Return the [x, y] coordinate for the center point of the cell that contains the specified text.  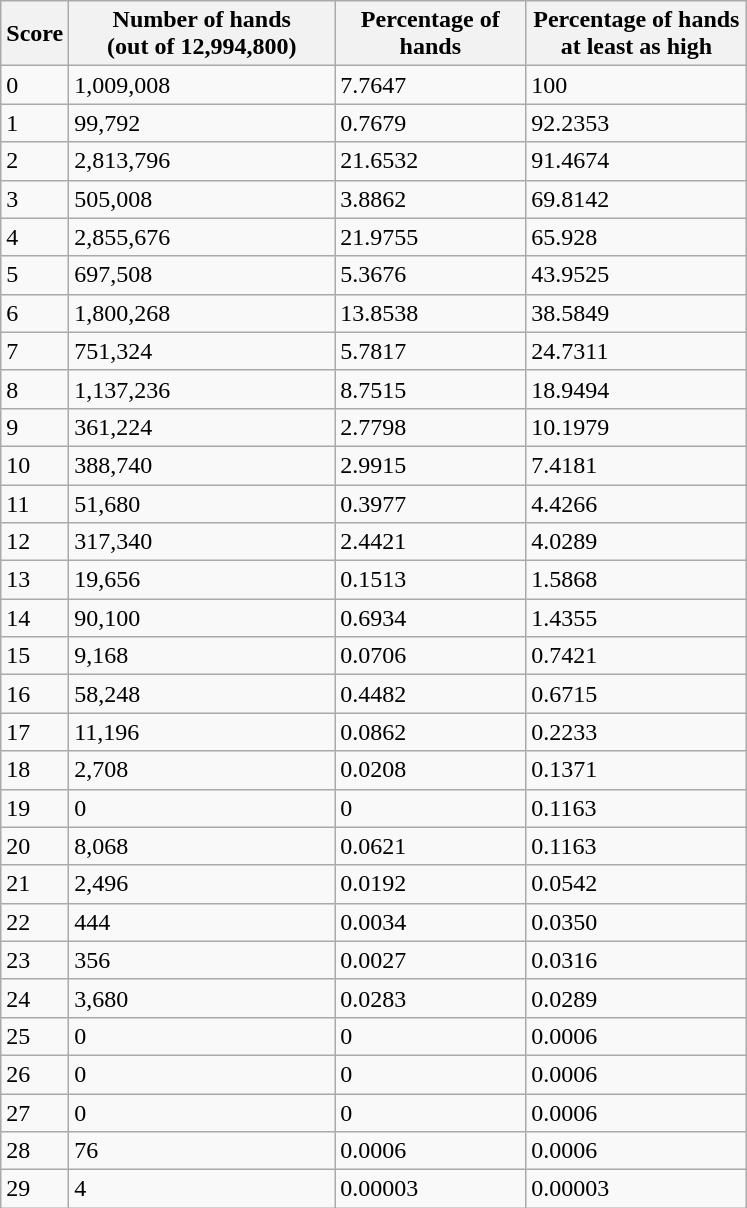
7.7647 [430, 85]
58,248 [202, 694]
Number of hands(out of 12,994,800) [202, 34]
3,680 [202, 998]
0.0027 [430, 960]
16 [35, 694]
0.0192 [430, 884]
26 [35, 1074]
19 [35, 808]
24.7311 [636, 351]
1,137,236 [202, 389]
Score [35, 34]
5.7817 [430, 351]
8.7515 [430, 389]
4.4266 [636, 503]
25 [35, 1036]
90,100 [202, 618]
0.6715 [636, 694]
0.0289 [636, 998]
1.5868 [636, 580]
0.0208 [430, 770]
14 [35, 618]
7.4181 [636, 465]
4.0289 [636, 542]
0.0316 [636, 960]
0.2233 [636, 732]
0.0034 [430, 922]
7 [35, 351]
91.4674 [636, 161]
0.7421 [636, 656]
92.2353 [636, 123]
1.4355 [636, 618]
27 [35, 1113]
5 [35, 275]
2.7798 [430, 427]
1 [35, 123]
505,008 [202, 199]
0.0350 [636, 922]
361,224 [202, 427]
21.9755 [430, 237]
0.3977 [430, 503]
3 [35, 199]
6 [35, 313]
751,324 [202, 351]
0.1513 [430, 580]
9,168 [202, 656]
17 [35, 732]
388,740 [202, 465]
0.4482 [430, 694]
0.0542 [636, 884]
38.5849 [636, 313]
697,508 [202, 275]
12 [35, 542]
21.6532 [430, 161]
22 [35, 922]
99,792 [202, 123]
2.4421 [430, 542]
76 [202, 1151]
2,708 [202, 770]
0.0706 [430, 656]
11 [35, 503]
0.6934 [430, 618]
18.9494 [636, 389]
43.9525 [636, 275]
2,813,796 [202, 161]
3.8862 [430, 199]
23 [35, 960]
13 [35, 580]
444 [202, 922]
10 [35, 465]
9 [35, 427]
Percentage of hands [430, 34]
100 [636, 85]
Percentage of hands at least as high [636, 34]
24 [35, 998]
2,496 [202, 884]
65.928 [636, 237]
29 [35, 1189]
1,800,268 [202, 313]
2,855,676 [202, 237]
0.0621 [430, 846]
69.8142 [636, 199]
19,656 [202, 580]
0.0283 [430, 998]
0.1371 [636, 770]
28 [35, 1151]
8,068 [202, 846]
0.0862 [430, 732]
51,680 [202, 503]
10.1979 [636, 427]
317,340 [202, 542]
1,009,008 [202, 85]
18 [35, 770]
5.3676 [430, 275]
2 [35, 161]
2.9915 [430, 465]
21 [35, 884]
15 [35, 656]
0.7679 [430, 123]
356 [202, 960]
13.8538 [430, 313]
20 [35, 846]
8 [35, 389]
11,196 [202, 732]
